Provide the [X, Y] coordinate of the cell's center where the given text is located.  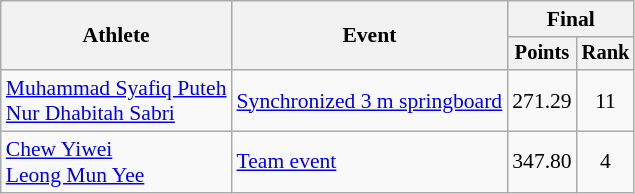
Final [570, 19]
Synchronized 3 m springboard [370, 100]
Event [370, 36]
Rank [606, 54]
271.29 [542, 100]
Team event [370, 162]
Chew YiweiLeong Mun Yee [116, 162]
4 [606, 162]
Muhammad Syafiq PutehNur Dhabitah Sabri [116, 100]
Athlete [116, 36]
Points [542, 54]
347.80 [542, 162]
11 [606, 100]
